Detect which cell encompasses the target text, then output its (X, Y) center coordinate. 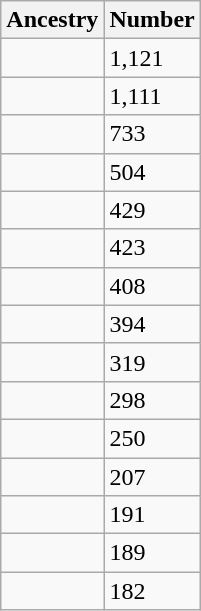
207 (152, 477)
1,121 (152, 58)
394 (152, 324)
Ancestry (52, 20)
1,111 (152, 96)
298 (152, 400)
Number (152, 20)
429 (152, 210)
733 (152, 134)
189 (152, 553)
191 (152, 515)
319 (152, 362)
408 (152, 286)
182 (152, 591)
504 (152, 172)
250 (152, 438)
423 (152, 248)
